Locate the cell with the specified text and output its (x, y) center coordinate. 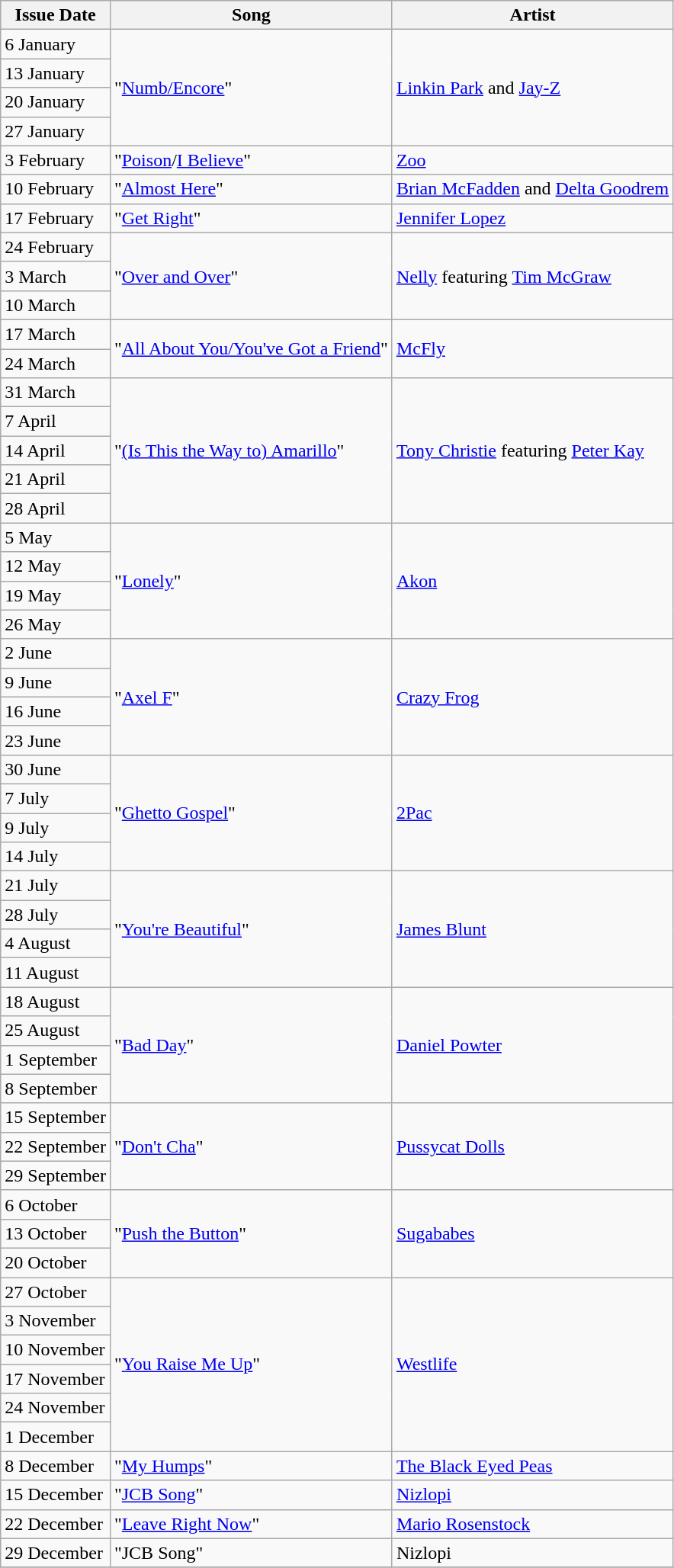
26 May (56, 624)
Akon (532, 581)
2Pac (532, 813)
McFly (532, 348)
28 April (56, 508)
Linkin Park and Jay-Z (532, 88)
22 September (56, 1146)
29 December (56, 1553)
17 March (56, 334)
"My Humps" (251, 1466)
11 August (56, 973)
19 May (56, 595)
24 November (56, 1408)
James Blunt (532, 929)
24 March (56, 364)
1 September (56, 1060)
30 June (56, 769)
31 March (56, 393)
"Almost Here" (251, 189)
8 December (56, 1466)
13 October (56, 1233)
Sugababes (532, 1233)
29 September (56, 1175)
14 April (56, 451)
28 July (56, 915)
"Numb/Encore" (251, 88)
Westlife (532, 1364)
The Black Eyed Peas (532, 1466)
7 July (56, 798)
10 March (56, 305)
Song (251, 15)
"Ghetto Gospel" (251, 813)
"Push the Button" (251, 1233)
Crazy Frog (532, 697)
Issue Date (56, 15)
"Don't Cha" (251, 1146)
24 February (56, 247)
15 December (56, 1495)
8 September (56, 1089)
23 June (56, 740)
14 July (56, 857)
10 February (56, 189)
27 October (56, 1292)
"Leave Right Now" (251, 1524)
25 August (56, 1031)
10 November (56, 1350)
9 July (56, 827)
6 January (56, 44)
"(Is This the Way to) Amarillo" (251, 451)
7 April (56, 422)
"All About You/You've Got a Friend" (251, 348)
1 December (56, 1437)
3 November (56, 1321)
22 December (56, 1524)
9 June (56, 682)
21 July (56, 886)
4 August (56, 944)
Nelly featuring Tim McGraw (532, 276)
"Get Right" (251, 218)
2 June (56, 653)
Jennifer Lopez (532, 218)
5 May (56, 537)
"Over and Over" (251, 276)
Zoo (532, 160)
Tony Christie featuring Peter Kay (532, 451)
17 February (56, 218)
15 September (56, 1117)
12 May (56, 566)
"Bad Day" (251, 1045)
6 October (56, 1204)
"Poison/I Believe" (251, 160)
"You're Beautiful" (251, 929)
Artist (532, 15)
Brian McFadden and Delta Goodrem (532, 189)
16 June (56, 711)
"Axel F" (251, 697)
20 January (56, 102)
27 January (56, 131)
21 April (56, 479)
20 October (56, 1262)
Pussycat Dolls (532, 1146)
18 August (56, 1002)
17 November (56, 1379)
Daniel Powter (532, 1045)
"You Raise Me Up" (251, 1364)
"Lonely" (251, 581)
3 February (56, 160)
3 March (56, 276)
Mario Rosenstock (532, 1524)
13 January (56, 73)
